Determine the [X, Y] coordinate at the center of the cell enclosing the given text.  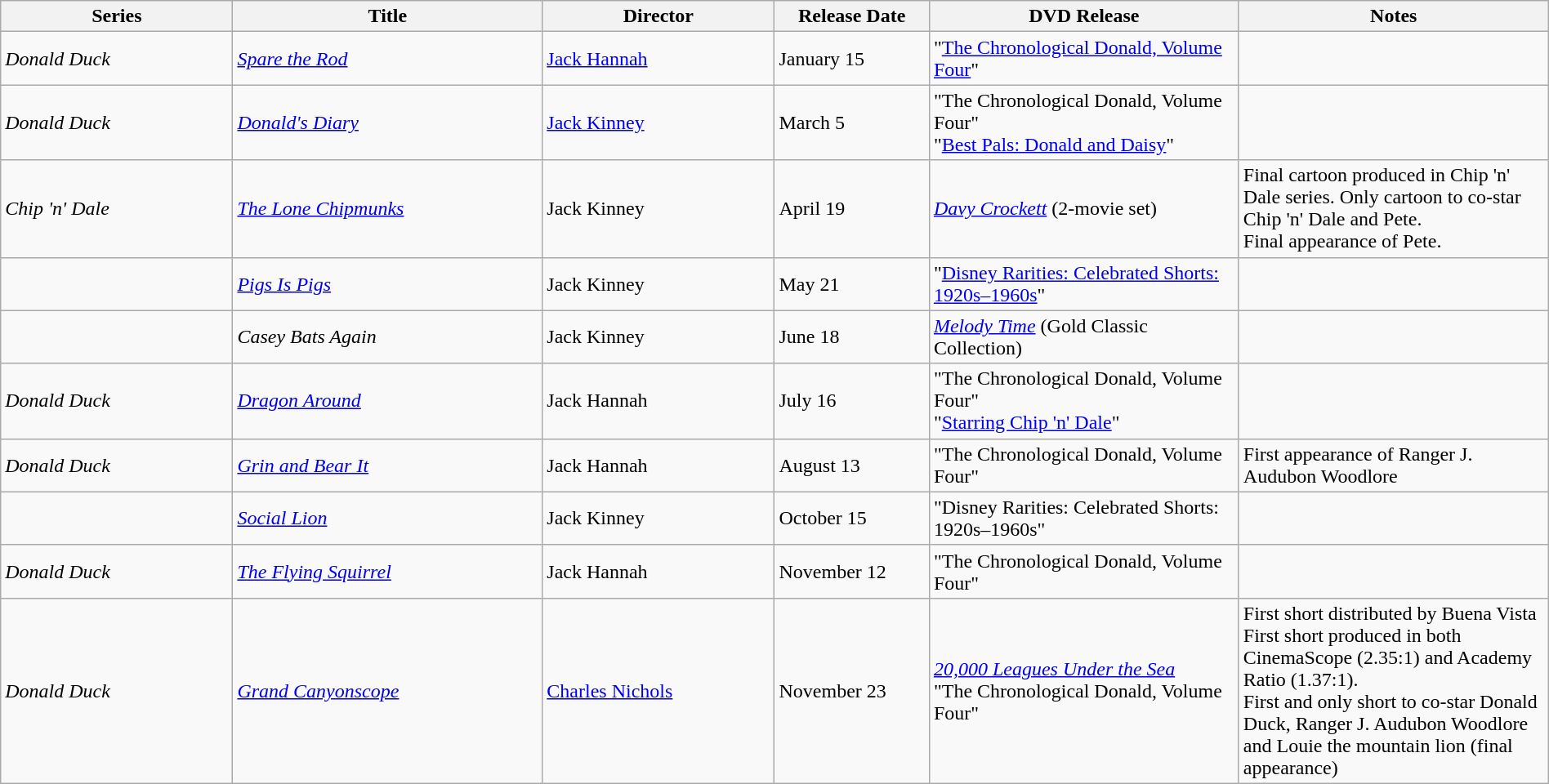
November 12 [851, 572]
Casey Bats Again [387, 336]
Release Date [851, 16]
January 15 [851, 59]
The Flying Squirrel [387, 572]
Charles Nichols [658, 691]
"The Chronological Donald, Volume Four" "Best Pals: Donald and Daisy" [1083, 122]
Notes [1394, 16]
June 18 [851, 336]
20,000 Leagues Under the Sea "The Chronological Donald, Volume Four" [1083, 691]
Grin and Bear It [387, 465]
Title [387, 16]
Grand Canyonscope [387, 691]
Melody Time (Gold Classic Collection) [1083, 336]
March 5 [851, 122]
Spare the Rod [387, 59]
May 21 [851, 284]
DVD Release [1083, 16]
October 15 [851, 518]
"The Chronological Donald, Volume Four" "Starring Chip 'n' Dale" [1083, 401]
Donald's Diary [387, 122]
The Lone Chipmunks [387, 209]
Director [658, 16]
Pigs Is Pigs [387, 284]
Social Lion [387, 518]
Chip 'n' Dale [117, 209]
November 23 [851, 691]
Dragon Around [387, 401]
Series [117, 16]
Final cartoon produced in Chip 'n' Dale series. Only cartoon to co-star Chip 'n' Dale and Pete.Final appearance of Pete. [1394, 209]
First appearance of Ranger J. Audubon Woodlore [1394, 465]
July 16 [851, 401]
August 13 [851, 465]
April 19 [851, 209]
Davy Crockett (2-movie set) [1083, 209]
